Search for the cell housing the specified text and yield its (x, y) center coordinate. 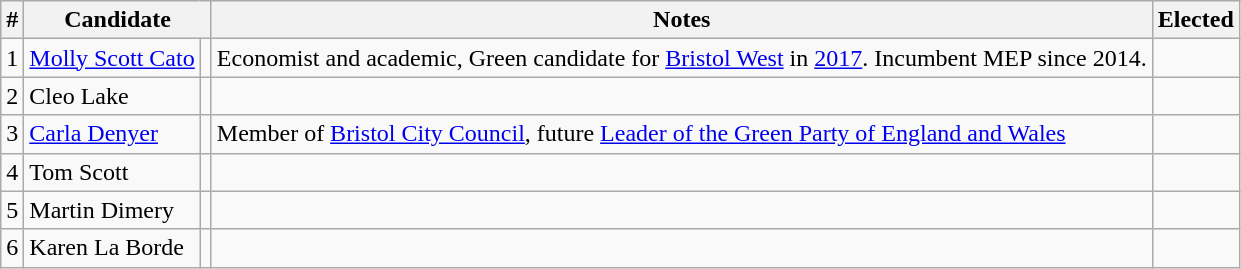
Tom Scott (112, 172)
Cleo Lake (112, 96)
Notes (682, 20)
2 (12, 96)
Karen La Borde (112, 248)
Elected (1196, 20)
3 (12, 134)
1 (12, 58)
Economist and academic, Green candidate for Bristol West in 2017. Incumbent MEP since 2014. (682, 58)
Candidate (118, 20)
5 (12, 210)
Martin Dimery (112, 210)
Member of Bristol City Council, future Leader of the Green Party of England and Wales (682, 134)
Carla Denyer (112, 134)
Molly Scott Cato (112, 58)
4 (12, 172)
6 (12, 248)
# (12, 20)
